Scan for the cell matching the given text and deliver its [X, Y] coordinate at center. 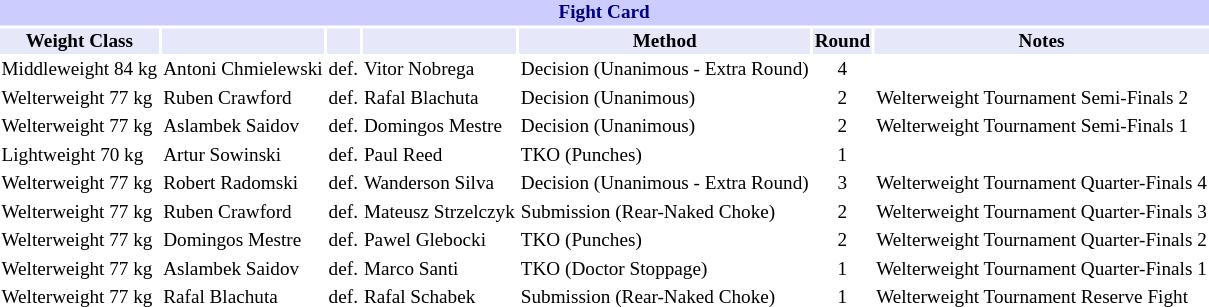
TKO (Doctor Stoppage) [664, 269]
Welterweight Tournament Quarter-Finals 3 [1042, 213]
4 [842, 70]
Mateusz Strzelczyk [439, 213]
Antoni Chmielewski [243, 70]
Welterweight Tournament Quarter-Finals 1 [1042, 269]
Welterweight Tournament Quarter-Finals 2 [1042, 241]
Notes [1042, 41]
Welterweight Tournament Quarter-Finals 4 [1042, 184]
Middleweight 84 kg [80, 70]
Vitor Nobrega [439, 70]
3 [842, 184]
Wanderson Silva [439, 184]
Method [664, 41]
Submission (Rear-Naked Choke) [664, 213]
Paul Reed [439, 155]
Welterweight Tournament Semi-Finals 1 [1042, 127]
Marco Santi [439, 269]
Lightweight 70 kg [80, 155]
Round [842, 41]
Pawel Glebocki [439, 241]
Welterweight Tournament Semi-Finals 2 [1042, 99]
Robert Radomski [243, 184]
Fight Card [604, 13]
Artur Sowinski [243, 155]
Rafal Blachuta [439, 99]
Weight Class [80, 41]
